From the cell containing the given text, extract its center point as (X, Y) coordinate. 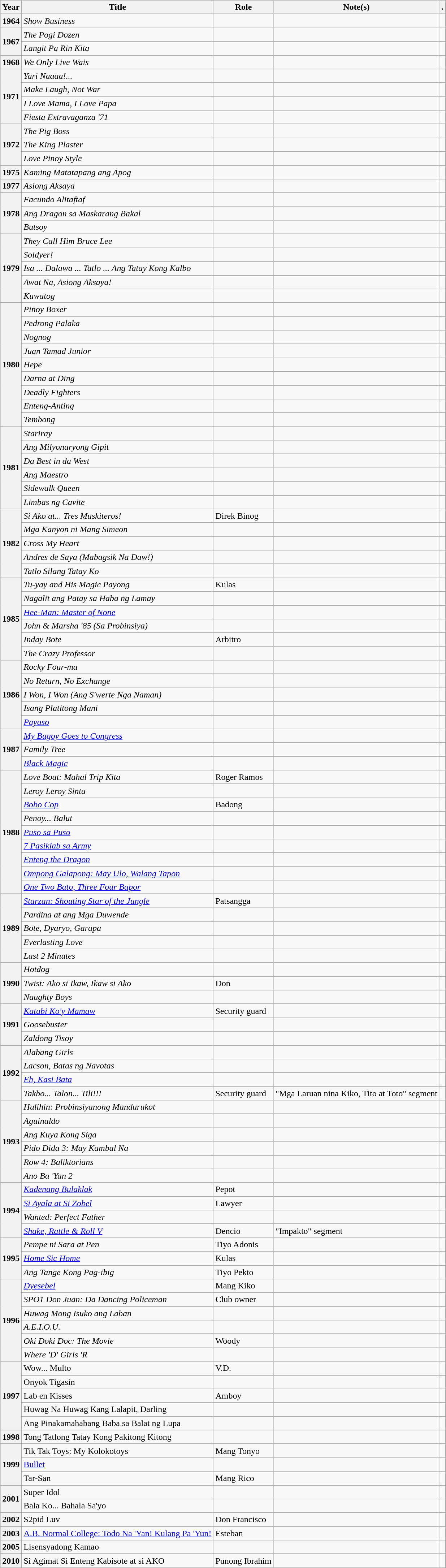
Sidewalk Queen (118, 488)
Black Magic (118, 763)
Alabang Girls (118, 1052)
Mang Kiko (243, 1286)
1988 (11, 832)
Don Francisco (243, 1520)
Lab en Kisses (118, 1396)
Love Boat: Mahal Trip Kita (118, 777)
The Pig Boss (118, 131)
A.E.I.O.U. (118, 1327)
Arbitro (243, 640)
I Love Mama, I Love Papa (118, 103)
Pardina at ang Mga Duwende (118, 915)
One Two Bato, Three Four Bapor (118, 887)
Family Tree (118, 750)
Ang Pinakamahabang Baba sa Balat ng Lupa (118, 1423)
Enteng-Anting (118, 406)
Pido Dida 3: May Kambal Na (118, 1148)
1990 (11, 983)
1985 (11, 619)
Bala Ko... Bahala Sa'yo (118, 1506)
Badong (243, 804)
Note(s) (356, 7)
Twist: Ako si Ikaw, Ikaw si Ako (118, 983)
2002 (11, 1520)
Rocky Four-ma (118, 667)
Tik Tak Toys: My Kolokotoys (118, 1451)
Penoy... Balut (118, 818)
Leroy Leroy Sinta (118, 791)
Super Idol (118, 1492)
Row 4: Baliktorians (118, 1162)
Bobo Cop (118, 804)
"Impakto" segment (356, 1231)
Tembong (118, 420)
Limbas ng Cavite (118, 502)
Tong Tatlong Tatay Kong Pakitong Kitong (118, 1437)
Kaming Matatapang ang Apog (118, 172)
1971 (11, 96)
Dyesebel (118, 1286)
John & Marsha '85 (Sa Probinsiya) (118, 626)
Year (11, 7)
Tiyo Pekto (243, 1272)
1994 (11, 1210)
Naughty Boys (118, 997)
Da Best in da West (118, 461)
Onyok Tigasin (118, 1382)
Esteban (243, 1533)
1999 (11, 1464)
We Only Live Wais (118, 62)
Darna at Ding (118, 378)
Direk Binog (243, 516)
Stariray (118, 433)
Asiong Aksaya (118, 186)
Nognog (118, 337)
. (442, 7)
Takbo... Talon... Tili!!! (118, 1093)
1967 (11, 42)
Bullet (118, 1464)
2003 (11, 1533)
The Crazy Professor (118, 653)
2005 (11, 1547)
Facundo Alitaftaf (118, 200)
The Pogi Dozen (118, 35)
Ompong Galapong: May Ulo, Walang Tapon (118, 873)
Patsangga (243, 901)
Isang Platitong Mani (118, 708)
Si Ako at... Tres Muskiteros! (118, 516)
Si Agimat Si Enteng Kabisote at si AKO (118, 1561)
1982 (11, 543)
Roger Ramos (243, 777)
Hee-Man: Master of None (118, 612)
1977 (11, 186)
1992 (11, 1073)
Dencio (243, 1231)
1980 (11, 365)
Mga Kanyon ni Mang Simeon (118, 530)
Fiesta Extravaganza '71 (118, 117)
Puso sa Puso (118, 832)
Mang Tonyo (243, 1451)
2001 (11, 1499)
Hotdog (118, 969)
Pinoy Boxer (118, 310)
V.D. (243, 1368)
"Mga Laruan nina Kiko, Tito at Toto" segment (356, 1093)
Wanted: Perfect Father (118, 1217)
Don (243, 983)
Inday Bote (118, 640)
1998 (11, 1437)
1975 (11, 172)
Eh, Kasi Bata (118, 1080)
Pedrong Palaka (118, 323)
The King Plaster (118, 144)
Mang Rico (243, 1478)
Last 2 Minutes (118, 956)
Payaso (118, 722)
1993 (11, 1141)
Love Pinoy Style (118, 158)
Tiyo Adonis (243, 1244)
1978 (11, 213)
Make Laugh, Not War (118, 90)
Deadly Fighters (118, 392)
1979 (11, 268)
Punong Ibrahim (243, 1561)
1986 (11, 695)
Show Business (118, 21)
Pempe ni Sara at Pen (118, 1244)
Lacson, Batas ng Navotas (118, 1066)
Huwag Mong Isuko ang Laban (118, 1313)
They Call Him Bruce Lee (118, 241)
1991 (11, 1024)
1997 (11, 1396)
Ang Tange Kong Pag-ibig (118, 1272)
Pepot (243, 1189)
Ang Dragon sa Maskarang Bakal (118, 213)
Yari Naaaa!... (118, 76)
1996 (11, 1320)
A.B. Normal College: Todo Na 'Yan! Kulang Pa 'Yun! (118, 1533)
1981 (11, 468)
Enteng the Dragon (118, 860)
Title (118, 7)
Ang Kuya Kong Siga (118, 1135)
Kuwatog (118, 296)
1972 (11, 144)
2010 (11, 1561)
Huwag Na Huwag Kang Lalapit, Darling (118, 1409)
Butsoy (118, 227)
Andres de Saya (Mabagsik Na Daw!) (118, 557)
Ang Maestro (118, 475)
Juan Tamad Junior (118, 351)
Awat Na, Asiong Aksaya! (118, 282)
Bote, Dyaryo, Garapa (118, 928)
Hulihin: Probinsiyanong Mandurukot (118, 1107)
No Return, No Exchange (118, 681)
Kadenang Bulaklak (118, 1189)
Katabi Ko'y Mamaw (118, 1011)
Wow... Multo (118, 1368)
1964 (11, 21)
Where 'D' Girls 'R (118, 1355)
Role (243, 7)
Lisensyadong Kamao (118, 1547)
1968 (11, 62)
Everlasting Love (118, 942)
Cross My Heart (118, 543)
Lawyer (243, 1203)
Aguinaldo (118, 1121)
Shake, Rattle & Roll V (118, 1231)
1987 (11, 750)
1989 (11, 928)
Si Ayala at Si Zobel (118, 1203)
Club owner (243, 1300)
Langit Pa Rin Kita (118, 48)
SPO1 Don Juan: Da Dancing Policeman (118, 1300)
Ano Ba 'Yan 2 (118, 1176)
Zaldong Tisoy (118, 1038)
Ang Milyonaryong Gipit (118, 447)
Hepe (118, 364)
Starzan: Shouting Star of the Jungle (118, 901)
Amboy (243, 1396)
Home Sic Home (118, 1258)
Tu-yay and His Magic Payong (118, 584)
Oki Doki Doc: The Movie (118, 1341)
Tar-San (118, 1478)
7 Pasiklab sa Army (118, 846)
I Won, I Won (Ang S'werte Nga Naman) (118, 695)
Goosebuster (118, 1024)
Isa ... Dalawa ... Tatlo ... Ang Tatay Kong Kalbo (118, 268)
Tatlo Silang Tatay Ko (118, 571)
S2pid Luv (118, 1520)
Soldyer! (118, 255)
Nagalit ang Patay sa Haba ng Lamay (118, 598)
Woody (243, 1341)
1995 (11, 1258)
My Bugoy Goes to Congress (118, 736)
